Return (x, y) of the center of cell containing provided text 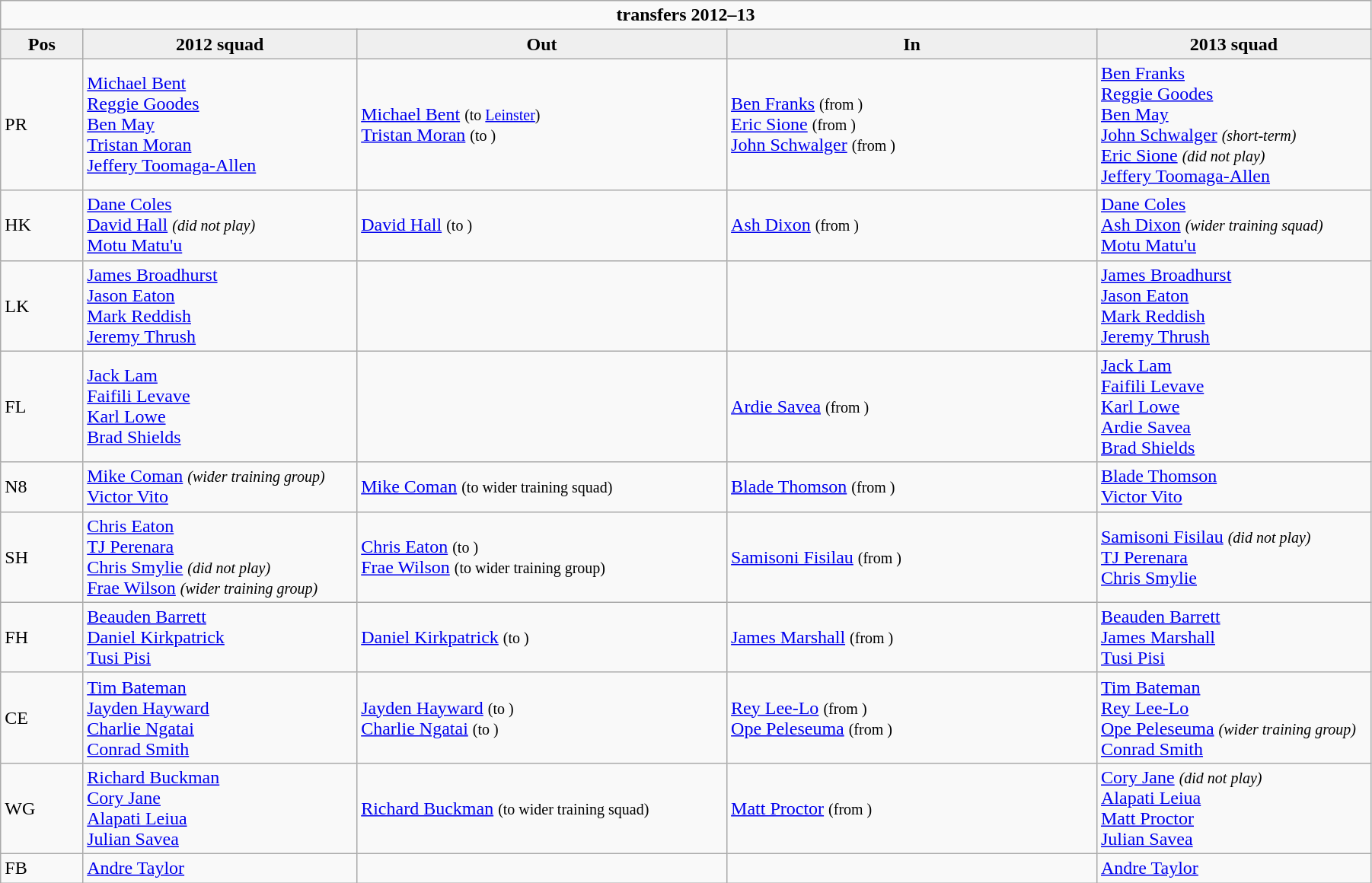
Chris Eaton (to ) Frae Wilson (to wider training group) (542, 557)
Dane ColesAsh Dixon (wider training squad)Motu Matu'u (1233, 225)
Blade ThomsonVictor Vito (1233, 487)
CE (42, 717)
Mike Coman (wider training group)Victor Vito (220, 487)
Michael BentReggie GoodesBen MayTristan MoranJeffery Toomaga-Allen (220, 125)
Beauden BarrettDaniel KirkpatrickTusi Pisi (220, 637)
Mike Coman (to wider training squad) (542, 487)
Daniel Kirkpatrick (to ) (542, 637)
Blade Thomson (from ) (912, 487)
transfers 2012–13 (686, 15)
Pos (42, 44)
Beauden BarrettJames MarshallTusi Pisi (1233, 637)
James Marshall (from ) (912, 637)
Michael Bent (to Leinster) Tristan Moran (to ) (542, 125)
WG (42, 808)
Ardie Savea (from ) (912, 406)
Richard Buckman (to wider training squad) (542, 808)
HK (42, 225)
Chris EatonTJ PerenaraChris Smylie (did not play)Frae Wilson (wider training group) (220, 557)
FH (42, 637)
N8 (42, 487)
Dane ColesDavid Hall (did not play)Motu Matu'u (220, 225)
FB (42, 868)
Jack LamFaifili LevaveKarl LoweArdie SaveaBrad Shields (1233, 406)
Tim BatemanRey Lee-LoOpe Peleseuma (wider training group)Conrad Smith (1233, 717)
Samisoni Fisilau (did not play)TJ PerenaraChris Smylie (1233, 557)
Cory Jane (did not play)Alapati LeiuaMatt ProctorJulian Savea (1233, 808)
Tim BatemanJayden HaywardCharlie NgataiConrad Smith (220, 717)
Jack LamFaifili LevaveKarl LoweBrad Shields (220, 406)
Richard BuckmanCory JaneAlapati LeiuaJulian Savea (220, 808)
Matt Proctor (from ) (912, 808)
Ash Dixon (from ) (912, 225)
Ben Franks (from ) Eric Sione (from ) John Schwalger (from ) (912, 125)
PR (42, 125)
Samisoni Fisilau (from ) (912, 557)
Out (542, 44)
Rey Lee-Lo (from ) Ope Peleseuma (from ) (912, 717)
In (912, 44)
2013 squad (1233, 44)
2012 squad (220, 44)
LK (42, 306)
FL (42, 406)
David Hall (to ) (542, 225)
SH (42, 557)
Jayden Hayward (to ) Charlie Ngatai (to ) (542, 717)
Ben FranksReggie GoodesBen MayJohn Schwalger (short-term)Eric Sione (did not play)Jeffery Toomaga-Allen (1233, 125)
